Determine the [x, y] coordinate at the center of the cell enclosing the given text.  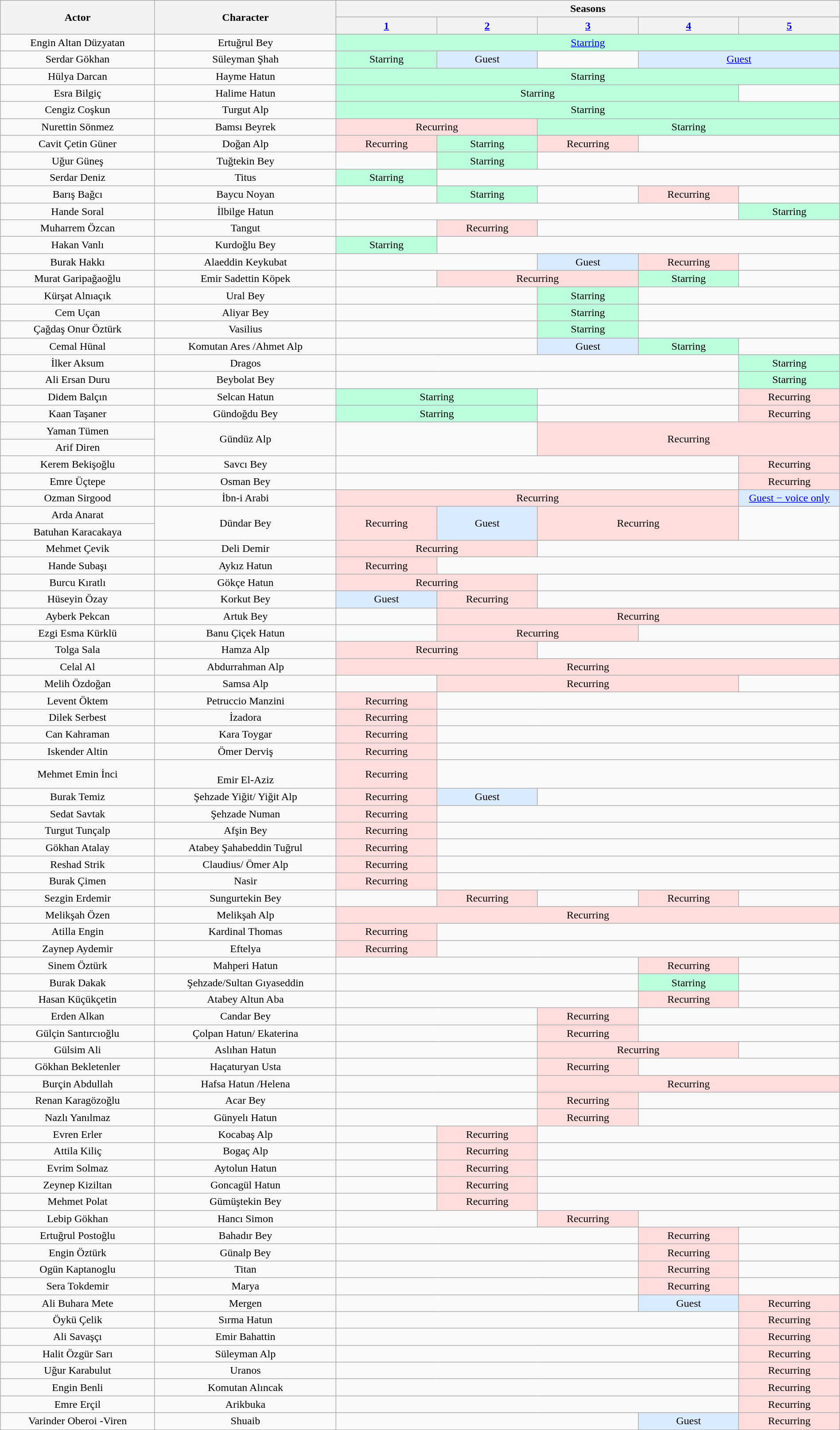
Levent Öktem [78, 700]
Lebip Gökhan [78, 1219]
Atilla Engin [78, 932]
Emre Erçil [78, 1404]
Turgut Alp [245, 110]
Emir El-Aziz [245, 774]
Ogün Kaptanoglu [78, 1269]
Hafsa Hatun /Helena [245, 1084]
Atabey Altun Aba [245, 999]
Renan Karagözoğlu [78, 1101]
Sedat Savtak [78, 814]
Esra Bilgiç [78, 93]
Gündoğdu Bey [245, 414]
Engin Benli [78, 1387]
Sera Tokdemir [78, 1286]
Engin Öztürk [78, 1252]
Cavit Çetin Güner [78, 144]
Mehmet Polat [78, 1202]
Erden Alkan [78, 1016]
Claudius/ Ömer Alp [245, 864]
Ömer Derviş [245, 751]
Hülya Darcan [78, 76]
Beybolat Bey [245, 380]
Bogaç Alp [245, 1151]
Burak Temiz [78, 797]
Aliyar Bey [245, 313]
Uğur Güneş [78, 160]
Aytolun Hatun [245, 1168]
Aykız Hatun [245, 566]
Gökhan Bekletenler [78, 1067]
Süleyman Alp [245, 1354]
Uğur Karabulut [78, 1371]
Serdar Gökhan [78, 59]
Vasilius [245, 329]
İzadora [245, 717]
Halit Özgür Sarı [78, 1354]
Evrim Solmaz [78, 1168]
Komutan Alıncak [245, 1387]
Eftelya [245, 949]
Hande Subaşı [78, 566]
Marya [245, 1286]
Burak Dakak [78, 982]
Burak Çimen [78, 881]
1 [386, 26]
Gündüz Alp [245, 439]
Dündar Bey [245, 524]
Goncagül Hatun [245, 1185]
Mehmet Çevik [78, 549]
Batuhan Karacakaya [78, 532]
Nazlı Yanılmaz [78, 1117]
Kürşat Alnıaçık [78, 296]
Petruccio Manzini [245, 700]
Tuğtekin Bey [245, 160]
Sinem Öztürk [78, 965]
Alaeddin Keykubat [245, 262]
Evren Erler [78, 1134]
Emre Üçtepe [78, 481]
Arikbuka [245, 1404]
Zaynep Aydemir [78, 949]
Aslıhan Hatun [245, 1050]
Hayme Hatun [245, 76]
Günyelı Hatun [245, 1117]
Cem Uçan [78, 313]
Kurdoğlu Bey [245, 245]
Varinder Oberoi -Viren [78, 1421]
Cengiz Coşkun [78, 110]
Şehzade Yiğit/ Yiğit Alp [245, 797]
Ertuğrul Bey [245, 43]
Emir Bahattin [245, 1337]
Atabey Şahabeddin Tuğrul [245, 848]
Hüseyin Özay [78, 599]
Kardinal Thomas [245, 932]
Şehzade/Sultan Gıyaseddin [245, 982]
Can Kahraman [78, 734]
Melikşah Özen [78, 915]
Abdurrahman Alp [245, 667]
Bamsı Beyrek [245, 127]
Engin Altan Düzyatan [78, 43]
Çağdaş Onur Öztürk [78, 329]
Shuaib [245, 1421]
Süleyman Şhah [245, 59]
Dragos [245, 363]
Hancı Simon [245, 1219]
Melikşah Alp [245, 915]
Character [245, 17]
Barış Bağcı [78, 194]
Zeynep Kiziltan [78, 1185]
Hakan Vanlı [78, 245]
Sungurtekin Bey [245, 898]
Samsa Alp [245, 684]
Mehmet Emin İnci [78, 774]
Deli Demir [245, 549]
Arda Anarat [78, 515]
Candar Bey [245, 1016]
Selcan Hatun [245, 397]
Melih Özdoğan [78, 684]
Didem Balçın [78, 397]
Cemal Hünal [78, 346]
Ezgi Esma Kürklü [78, 633]
Gökçe Hatun [245, 582]
Komutan Ares /Ahmet Alp [245, 346]
Kara Toygar [245, 734]
Mahperi Hatun [245, 965]
İbn-i Arabi [245, 498]
Kocabaş Alp [245, 1134]
Ali Ersan Duru [78, 380]
Dilek Serbest [78, 717]
Celal Al [78, 667]
Gülçin Santırcıoğlu [78, 1033]
Mergen [245, 1303]
Murat Garipağaoğlu [78, 279]
Artuk Bey [245, 616]
Iskender Altin [78, 751]
3 [587, 26]
Çolpan Hatun/ Ekaterina [245, 1033]
Günalp Bey [245, 1252]
Hasan Küçükçetin [78, 999]
4 [688, 26]
Hamza Alp [245, 650]
2 [487, 26]
5 [789, 26]
Ozman Sirgood [78, 498]
Sırma Hatun [245, 1320]
Guest − voice only [789, 498]
Arif Diren [78, 447]
Turgut Tunçalp [78, 831]
Attila Kiliç [78, 1151]
Seasons [588, 9]
Baycu Noyan [245, 194]
Gümüştekin Bey [245, 1202]
Muharrem Özcan [78, 228]
Bahadır Bey [245, 1235]
Kerem Bekişoğlu [78, 464]
Hande Soral [78, 211]
Ali Buhara Mete [78, 1303]
Banu Çiçek Hatun [245, 633]
Ertuğrul Postoğlu [78, 1235]
İlbilge Hatun [245, 211]
Burak Hakkı [78, 262]
Burçin Abdullah [78, 1084]
Tangut [245, 228]
Doğan Alp [245, 144]
Ayberk Pekcan [78, 616]
Emir Sadettin Köpek [245, 279]
Burcu Kıratlı [78, 582]
Yaman Tümen [78, 430]
Nasir [245, 881]
Öykü Çelik [78, 1320]
Afşin Bey [245, 831]
Gökhan Atalay [78, 848]
Haçaturyan Usta [245, 1067]
Osman Bey [245, 481]
Kaan Taşaner [78, 414]
İlker Aksum [78, 363]
Acar Bey [245, 1101]
Tolga Sala [78, 650]
Gülsim Ali [78, 1050]
Titus [245, 177]
Korkut Bey [245, 599]
Nurettin Sönmez [78, 127]
Uranos [245, 1371]
Sezgin Erdemir [78, 898]
Halime Hatun [245, 93]
Serdar Deniz [78, 177]
Actor [78, 17]
Ali Savaşçı [78, 1337]
Ural Bey [245, 296]
Reshad Strik [78, 864]
Savcı Bey [245, 464]
Titan [245, 1269]
Şehzade Numan [245, 814]
